From the cell containing the given text, extract its center point as (x, y) coordinate. 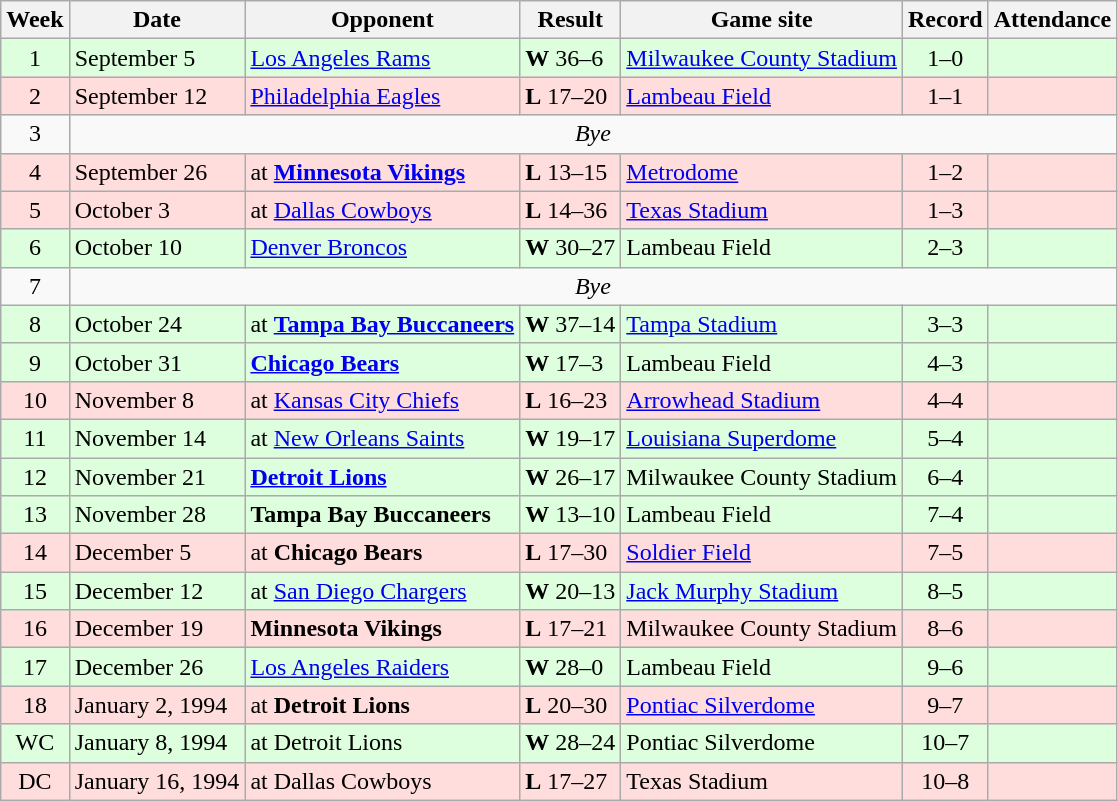
L 14–36 (570, 210)
W 28–24 (570, 743)
Chicago Bears (382, 362)
Philadelphia Eagles (382, 96)
Week (35, 20)
1–0 (945, 58)
Metrodome (762, 172)
1–2 (945, 172)
2 (35, 96)
10–7 (945, 743)
W 30–27 (570, 248)
November 8 (157, 400)
L 17–21 (570, 629)
November 28 (157, 515)
Opponent (382, 20)
10 (35, 400)
at Kansas City Chiefs (382, 400)
September 12 (157, 96)
Los Angeles Rams (382, 58)
October 31 (157, 362)
L 17–20 (570, 96)
at San Diego Chargers (382, 591)
at Chicago Bears (382, 553)
January 8, 1994 (157, 743)
WC (35, 743)
W 13–10 (570, 515)
7 (35, 286)
4–3 (945, 362)
at Tampa Bay Buccaneers (382, 324)
1–3 (945, 210)
14 (35, 553)
November 14 (157, 438)
7–5 (945, 553)
11 (35, 438)
9 (35, 362)
2–3 (945, 248)
8–6 (945, 629)
October 10 (157, 248)
Soldier Field (762, 553)
W 17–3 (570, 362)
12 (35, 477)
September 26 (157, 172)
8–5 (945, 591)
Date (157, 20)
L 17–30 (570, 553)
18 (35, 705)
October 3 (157, 210)
W 20–13 (570, 591)
Tampa Bay Buccaneers (382, 515)
Tampa Stadium (762, 324)
January 2, 1994 (157, 705)
3 (35, 134)
W 28–0 (570, 667)
L 16–23 (570, 400)
January 16, 1994 (157, 781)
December 19 (157, 629)
December 26 (157, 667)
6 (35, 248)
DC (35, 781)
W 19–17 (570, 438)
10–8 (945, 781)
November 21 (157, 477)
L 20–30 (570, 705)
Denver Broncos (382, 248)
Attendance (1052, 20)
L 17–27 (570, 781)
W 26–17 (570, 477)
Arrowhead Stadium (762, 400)
October 24 (157, 324)
1 (35, 58)
Jack Murphy Stadium (762, 591)
Detroit Lions (382, 477)
W 36–6 (570, 58)
December 12 (157, 591)
9–7 (945, 705)
13 (35, 515)
L 13–15 (570, 172)
4–4 (945, 400)
5–4 (945, 438)
Louisiana Superdome (762, 438)
3–3 (945, 324)
5 (35, 210)
at New Orleans Saints (382, 438)
September 5 (157, 58)
Record (945, 20)
9–6 (945, 667)
Game site (762, 20)
at Minnesota Vikings (382, 172)
16 (35, 629)
W 37–14 (570, 324)
6–4 (945, 477)
8 (35, 324)
1–1 (945, 96)
Los Angeles Raiders (382, 667)
Minnesota Vikings (382, 629)
Result (570, 20)
17 (35, 667)
15 (35, 591)
December 5 (157, 553)
4 (35, 172)
7–4 (945, 515)
